Provide the [x, y] coordinate of the cell's center where the given text is located.  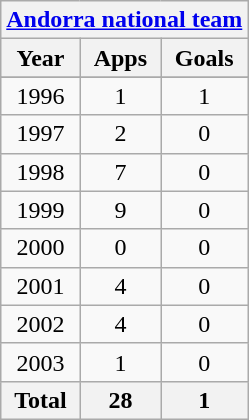
Andorra national team [124, 20]
1998 [40, 172]
2000 [40, 248]
9 [120, 210]
1999 [40, 210]
1996 [40, 96]
2 [120, 134]
2003 [40, 362]
7 [120, 172]
Apps [120, 58]
Year [40, 58]
Total [40, 400]
1997 [40, 134]
28 [120, 400]
Goals [204, 58]
2001 [40, 286]
2002 [40, 324]
